Capture the cell that displays the provided text and extract its (X, Y) central coordinate. 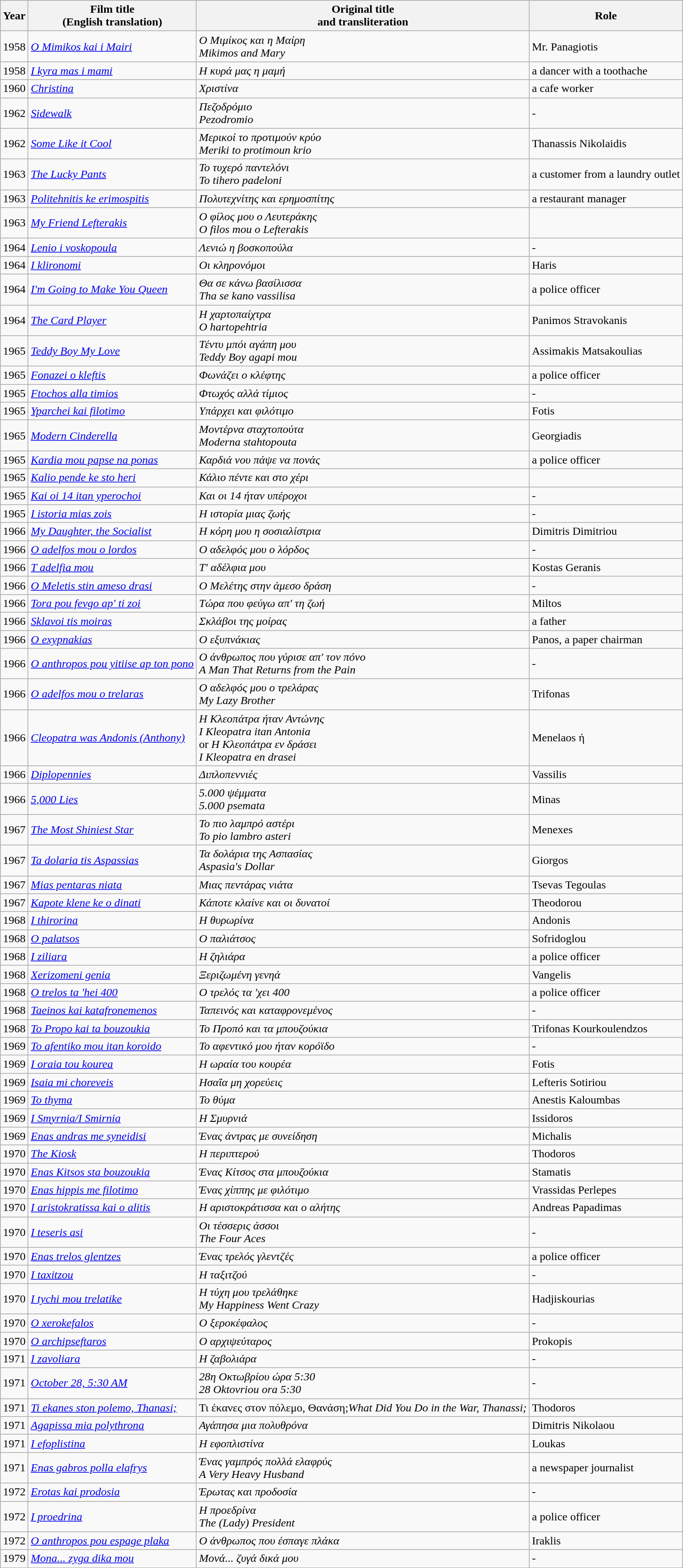
The Kiosk (112, 1154)
Ftochos alla timios (112, 393)
I proedrina (112, 1517)
Panimos Stravokanis (606, 320)
Dimitris Nikolaou (606, 1426)
I Smyrnia/I Smirnia (112, 1118)
I ziliara (112, 956)
Assimakis Matsakoulias (606, 351)
Giorgos (606, 860)
Διπλοπεννιές (363, 775)
My Daughter, the Socialist (112, 531)
Η τύχη μου τρελάθηκεMy Happiness Went Crazy (363, 1299)
The Most Shiniest Star (112, 830)
Sklavoi tis moiras (112, 621)
a cafe worker (606, 89)
Panos, a paper chairman (606, 639)
Kai oi 14 itan yperochoi (112, 496)
5,000 Lies (112, 799)
Mr. Panagiotis (606, 46)
Λενιώ η βοσκοπούλα (363, 247)
Enas Kitsos sta bouzoukia (112, 1172)
Minas (606, 799)
To afentiko mou itan koroido (112, 1046)
Trifonas (606, 694)
O adelfos mou o trelaras (112, 694)
5.000 ψέμματα5.000 psemata (363, 799)
I tychi mou trelatike (112, 1299)
Η κυρά μας η μαμή (363, 71)
Χριστίνα (363, 89)
Υπάρχει και φιλότιμο (363, 411)
Kapote klene ke o dinati (112, 903)
Τώρα που φεύγω απ' τη ζωή (363, 603)
Vangelis (606, 974)
T adelfia mou (112, 567)
Issidoros (606, 1118)
Vassilis (606, 775)
Ο αδελφός μου ο λόρδος (363, 549)
Οι τέσσερις άσσοιThe Four Aces (363, 1232)
Kalio pende ke sto heri (112, 478)
Vrassidas Perlepes (606, 1190)
Enas gabros polla elafrys (112, 1468)
Ησαΐα μη χορεύεις (363, 1082)
Prokopis (606, 1341)
1979 (14, 1559)
Diplopennies (112, 775)
Kostas Geranis (606, 567)
Cleopatra was Andonis (Anthony) (112, 738)
Τα δολάρια της ΑσπασίαςAspasia's Dollar (363, 860)
Και οι 14 ήταν υπέροχοι (363, 496)
Hadjiskourias (606, 1299)
Film title(English translation) (112, 16)
Σκλάβοι της μοίρας (363, 621)
Κάλιο πέντε και στο χέρι (363, 478)
Ti ekanes ston polemo, Thanasi; (112, 1408)
Loukas (606, 1444)
Η περιπτερού (363, 1154)
a dancer with a toothache (606, 71)
Christina (112, 89)
Tora pou fevgo ap' ti zoi (112, 603)
O trelos ta 'hei 400 (112, 992)
Μοντέρνα σταχτοπούταModerna stahtopouta (363, 436)
Georgiadis (606, 436)
Η Κλεοπάτρα ήταν ΑντώνηςI Kleopatra itan Antoniaor Η Κλεοπάτρα εν δράσειI Kleopatra en drasei (363, 738)
Menexes (606, 830)
Tsevas Tegoulas (606, 885)
Το τυχερό παντελόνιTo tihero padeloni (363, 174)
28η Οκτωβρίου ώρα 5:3028 Oktovriou ora 5:30 (363, 1384)
Erotas kai prodosia (112, 1492)
Φτωχός αλλά τίμιος (363, 393)
Agapissa mia polythrona (112, 1426)
O anthropos pou espage plaka (112, 1541)
Iraklis (606, 1541)
I thirorina (112, 921)
Ταπεινός και καταφρονεμένος (363, 1010)
Kardia mou papse na ponas (112, 460)
Τι έκανες στον πόλεμο, Θανάση;What Did You Do in the War, Thanassi; (363, 1408)
Κάποτε κλαίνε και οι δυνατοί (363, 903)
I efoplistina (112, 1444)
Taeinos kai katafronemenos (112, 1010)
Τ' αδέλφια μου (363, 567)
Το θύμα (363, 1100)
Haris (606, 265)
Ένας Κίτσος στα μπουζούκια (363, 1172)
My Friend Lefterakis (112, 223)
1960 (14, 89)
Xerizomeni genia (112, 974)
Andonis (606, 921)
Menelaos ή (606, 738)
a newspaper journalist (606, 1468)
Teddy Boy My Love (112, 351)
Ο παλιάτσος (363, 938)
Yparchei kai filotimo (112, 411)
O archipseftaros (112, 1341)
Ο αδελφός μου ο τρελάραςMy Lazy Brother (363, 694)
The Lucky Pants (112, 174)
Η προεδρίναThe (Lady) President (363, 1517)
Ο Μελέτης στην άμεσο δράση (363, 585)
Οι κληρονόμοι (363, 265)
Το πιο λαμπρό αστέριTo pio lambro asteri (363, 830)
Enas trelos glentzes (112, 1256)
Ένας γαμπρός πολλά ελαφρύςA Very Heavy Husband (363, 1468)
Stamatis (606, 1172)
I zavoliara (112, 1359)
Andreas Papadimas (606, 1208)
O xerokefalos (112, 1323)
ΠεζοδρόμιοPezodromio (363, 113)
Η ζαβολιάρα (363, 1359)
Some Like it Cool (112, 143)
Ξεριζωμένη γενηά (363, 974)
Μονά... ζυγά δικά μου (363, 1559)
O anthropos pou yitiise ap ton pono (112, 664)
Trifonas Kourkoulendzos (606, 1029)
Ο αρχιψεύταρος (363, 1341)
To Propo kai ta bouzoukia (112, 1029)
Η Σμυρνιά (363, 1118)
Anestis Kaloumbas (606, 1100)
Thanassis Nikolaidis (606, 143)
Η εφοπλιστίνα (363, 1444)
I teseris asi (112, 1232)
Η αριστοκράτισσα και ο αλήτης (363, 1208)
Original titleand transliteration (363, 16)
Η ιστορία μιας ζωής (363, 514)
Ο ξεροκέφαλος (363, 1323)
Modern Cinderella (112, 436)
Μιας πεντάρας νιάτα (363, 885)
Ο Μιμίκος και η Μαίρη Mikimos and Mary (363, 46)
Η θυρωρίνα (363, 921)
Έρωτας και προδοσία (363, 1492)
Το Προπό και τα μπουζούκια (363, 1029)
Το αφεντικό μου ήταν κορόϊδο (363, 1046)
The Card Player (112, 320)
Ο φίλος μου ο ΛευτεράκηςO filos mou o Lefterakis (363, 223)
Ένας άντρας με συνείδηση (363, 1136)
Η ταξιτζού (363, 1274)
Lefteris Sotiriou (606, 1082)
Enas andras me syneidisi (112, 1136)
October 28, 5:30 AM (112, 1384)
Sofridoglou (606, 938)
a father (606, 621)
To thyma (112, 1100)
Μερικοί το προτιμούν κρύοMeriki to protimoun krio (363, 143)
I kyra mas i mami (112, 71)
Ο άνθρωπος που γύρισε απ' τον πόνοA Man That Returns from the Pain (363, 664)
O palatsos (112, 938)
Ο άνθρωπος που έσπαγε πλάκα (363, 1541)
I oraia tou kourea (112, 1064)
O Mimikos kai i Mairi (112, 46)
Η ωραία του κουρέα (363, 1064)
I istoria mias zois (112, 514)
I klironomi (112, 265)
Michalis (606, 1136)
Isaia mi choreveis (112, 1082)
Mona... zyga dika mou (112, 1559)
Ένας τρελός γλεντζές (363, 1256)
Ο τρελός τα 'χει 400 (363, 992)
Theodorou (606, 903)
Miltos (606, 603)
Καρδιά νου πάψε να πονάς (363, 460)
Mias pentaras niata (112, 885)
O exypnakias (112, 639)
O adelfos mou o lordos (112, 549)
Η ζηλιάρα (363, 956)
Ta dolaria tis Aspassias (112, 860)
Ένας χίππης με φιλότιμο (363, 1190)
Ο εξυπνάκιας (363, 639)
Dimitris Dimitriou (606, 531)
I taxitzou (112, 1274)
Πολυτεχνίτης και ερημοσπίτης (363, 199)
Enas hippis me filotimo (112, 1190)
a customer from a laundry outlet (606, 174)
Η κόρη μου η σοσιαλίστρια (363, 531)
Αγάπησα μια πολυθρόνα (363, 1426)
Politehnitis ke erimospitis (112, 199)
Η χαρτοπαίχτραO hartopehtria (363, 320)
O Meletis stin ameso drasi (112, 585)
Θα σε κάνω βασίλισσαTha se kano vassilisa (363, 290)
I'm Going to Make You Queen (112, 290)
Role (606, 16)
a restaurant manager (606, 199)
I aristokratissa kai o alitis (112, 1208)
Fonazei o kleftis (112, 375)
Sidewalk (112, 113)
Year (14, 16)
Φωνάζει ο κλέφτης (363, 375)
Lenio i voskopoula (112, 247)
Τέντυ μπόι αγάπη μουTeddy Boy agapi mou (363, 351)
